Return [x, y] of the center of cell containing provided text 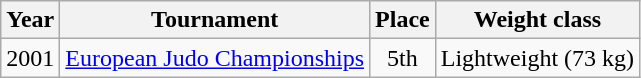
Weight class [537, 20]
5th [403, 58]
2001 [30, 58]
Place [403, 20]
European Judo Championships [215, 58]
Lightweight (73 kg) [537, 58]
Tournament [215, 20]
Year [30, 20]
